Extract the [X, Y] coordinate from the center of the cell holding the provided text.  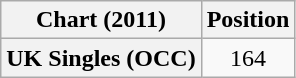
Position [248, 20]
UK Singles (OCC) [101, 58]
Chart (2011) [101, 20]
164 [248, 58]
